Identify which cell holds the provided text, then report its [x, y] central coordinate. 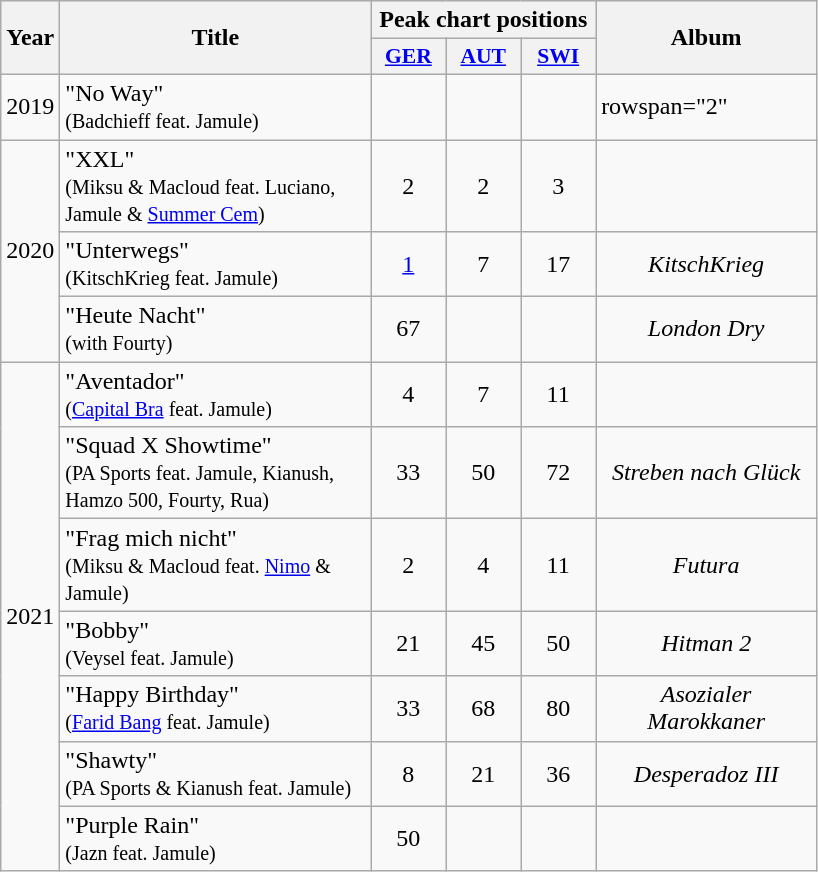
2021 [30, 616]
72 [558, 473]
"Frag mich nicht"(Miksu & Macloud feat. Nimo & Jamule) [216, 565]
"Aventador" (Capital Bra feat. Jamule) [216, 394]
"Purple Rain" (Jazn feat. Jamule) [216, 838]
"Happy Birthday" (Farid Bang feat. Jamule) [216, 708]
KitschKrieg [706, 264]
"Squad X Showtime" (PA Sports feat. Jamule, Kianush, Hamzo 500, Fourty, Rua) [216, 473]
rowspan="2" [706, 106]
Desperadoz III [706, 774]
Futura [706, 565]
"XXL" (Miksu & Macloud feat. Luciano, Jamule & Summer Cem) [216, 186]
8 [408, 774]
London Dry [706, 330]
"No Way" (Badchieff feat. Jamule) [216, 106]
68 [484, 708]
Album [706, 38]
"Heute Nacht" (with Fourty) [216, 330]
2019 [30, 106]
Title [216, 38]
Peak chart positions [484, 20]
67 [408, 330]
80 [558, 708]
SWI [558, 57]
45 [484, 644]
36 [558, 774]
GER [408, 57]
Hitman 2 [706, 644]
Asozialer Marokkaner [706, 708]
Year [30, 38]
AUT [484, 57]
3 [558, 186]
2020 [30, 251]
"Unterwegs" (KitschKrieg feat. Jamule) [216, 264]
"Bobby" (Veysel feat. Jamule) [216, 644]
17 [558, 264]
Streben nach Glück [706, 473]
"Shawty" (PA Sports & Kianush feat. Jamule) [216, 774]
1 [408, 264]
